Extract the (x, y) coordinate from the center of the cell holding the provided text.  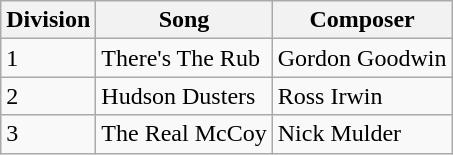
2 (48, 96)
Ross Irwin (362, 96)
Gordon Goodwin (362, 58)
Song (184, 20)
Division (48, 20)
Composer (362, 20)
1 (48, 58)
There's The Rub (184, 58)
The Real McCoy (184, 134)
Nick Mulder (362, 134)
3 (48, 134)
Hudson Dusters (184, 96)
